Determine the [X, Y] coordinate at the center of the cell enclosing the given text.  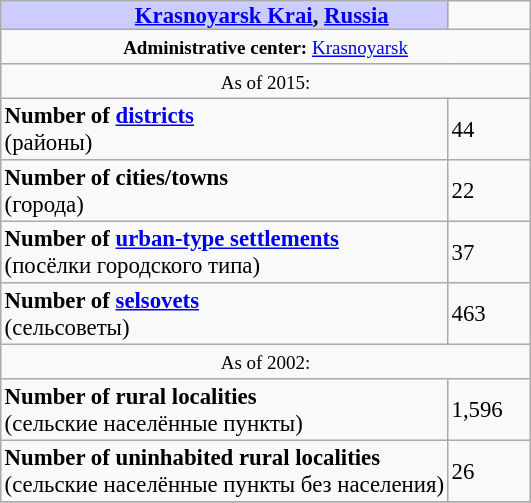
Number of selsovets(сельсоветы) [224, 314]
Number of cities/towns(города) [224, 191]
Number of uninhabited rural localities(сельские населённые пункты без населения) [224, 471]
Administrative center: Krasnoyarsk [266, 46]
463 [489, 314]
As of 2015: [266, 81]
22 [489, 191]
26 [489, 471]
As of 2002: [266, 361]
Number of districts(районы) [224, 129]
Number of rural localities(сельские населённые пункты) [224, 410]
37 [489, 252]
Number of urban-type settlements(посёлки городского типа) [224, 252]
1,596 [489, 410]
Krasnoyarsk Krai, Russia [224, 15]
44 [489, 129]
